Determine the (x, y) coordinate at the center of the cell enclosing the given text.  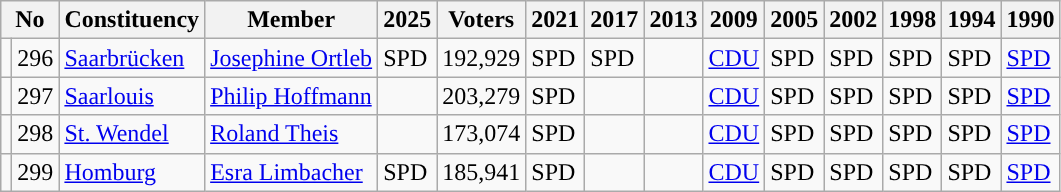
Philip Hoffmann (292, 96)
203,279 (482, 96)
Constituency (132, 20)
2002 (854, 20)
2013 (674, 20)
Esra Limbacher (292, 172)
298 (36, 134)
Saarlouis (132, 96)
2005 (794, 20)
192,929 (482, 58)
299 (36, 172)
Member (292, 20)
St. Wendel (132, 134)
1994 (972, 20)
173,074 (482, 134)
2017 (614, 20)
Josephine Ortleb (292, 58)
2025 (408, 20)
185,941 (482, 172)
1998 (912, 20)
1990 (1030, 20)
No (30, 20)
Voters (482, 20)
297 (36, 96)
Saarbrücken (132, 58)
2009 (734, 20)
Homburg (132, 172)
296 (36, 58)
2021 (556, 20)
Roland Theis (292, 134)
